Detect which cell encompasses the target text, then output its [X, Y] center coordinate. 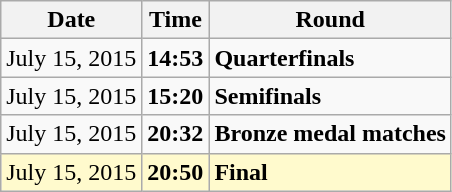
Final [330, 172]
Date [72, 20]
20:32 [176, 134]
14:53 [176, 58]
20:50 [176, 172]
Bronze medal matches [330, 134]
Semifinals [330, 96]
15:20 [176, 96]
Round [330, 20]
Time [176, 20]
Quarterfinals [330, 58]
